Pinpoint the cell where the given text exists, returning its (x, y) midpoint coordinate. 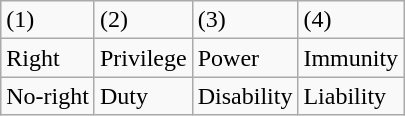
Right (48, 58)
(2) (143, 20)
(4) (351, 20)
Liability (351, 96)
(3) (245, 20)
Disability (245, 96)
Power (245, 58)
Duty (143, 96)
Immunity (351, 58)
Privilege (143, 58)
(1) (48, 20)
No-right (48, 96)
